Detect which cell encompasses the target text, then output its (X, Y) center coordinate. 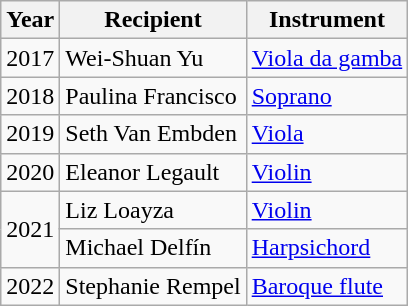
2020 (30, 172)
2019 (30, 134)
Michael Delfín (153, 248)
Soprano (327, 96)
Paulina Francisco (153, 96)
Liz Loayza (153, 210)
Year (30, 20)
Harpsichord (327, 248)
Stephanie Rempel (153, 286)
Baroque flute (327, 286)
2021 (30, 229)
Eleanor Legault (153, 172)
2017 (30, 58)
Instrument (327, 20)
Wei-Shuan Yu (153, 58)
Viola (327, 134)
2022 (30, 286)
Recipient (153, 20)
Viola da gamba (327, 58)
2018 (30, 96)
Seth Van Embden (153, 134)
